For the text-containing cell, return its midpoint in [x, y] coordinate format. 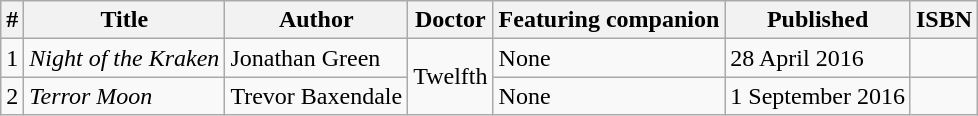
2 [12, 96]
# [12, 20]
Title [124, 20]
Doctor [450, 20]
ISBN [944, 20]
Twelfth [450, 77]
1 September 2016 [818, 96]
Published [818, 20]
Featuring companion [609, 20]
28 April 2016 [818, 58]
Jonathan Green [316, 58]
Terror Moon [124, 96]
Night of the Kraken [124, 58]
Trevor Baxendale [316, 96]
Author [316, 20]
1 [12, 58]
